Find where the given text appears and provide that cell's center as [x, y] coordinate. 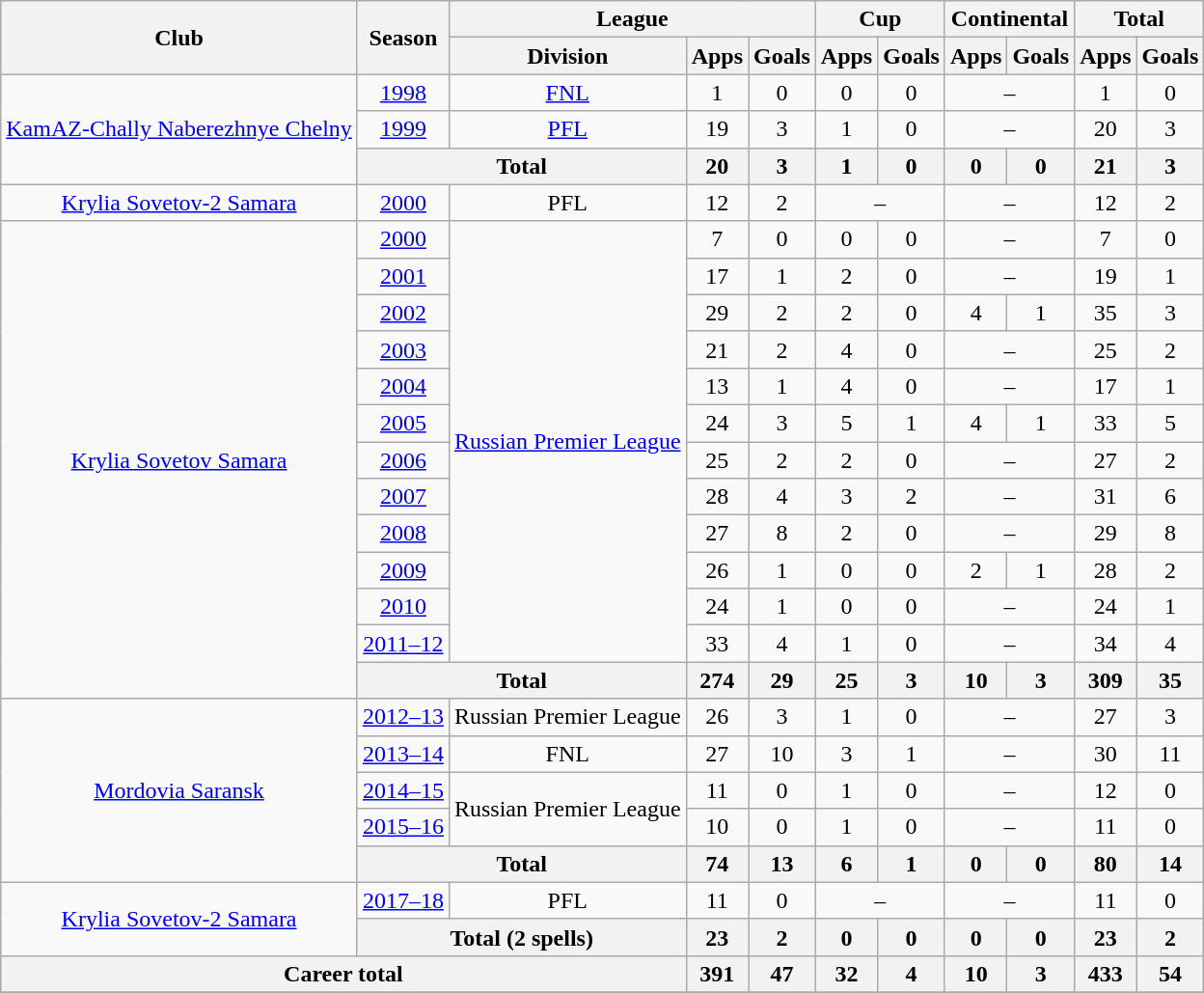
Krylia Sovetov Samara [179, 459]
Career total [343, 974]
54 [1170, 974]
League [632, 19]
2008 [403, 534]
14 [1170, 864]
2012–13 [403, 717]
30 [1106, 754]
KamAZ-Chally Naberezhnye Chelny [179, 129]
Division [567, 56]
274 [717, 680]
1998 [403, 93]
34 [1106, 644]
2010 [403, 607]
2015–16 [403, 827]
2017–18 [403, 900]
Season [403, 38]
Mordovia Saransk [179, 790]
391 [717, 974]
2001 [403, 276]
2005 [403, 423]
32 [846, 974]
Club [179, 38]
1999 [403, 129]
80 [1106, 864]
2011–12 [403, 644]
Total (2 spells) [521, 937]
31 [1106, 497]
2006 [403, 460]
2003 [403, 349]
Cup [880, 19]
433 [1106, 974]
74 [717, 864]
2009 [403, 570]
2004 [403, 386]
2014–15 [403, 790]
309 [1106, 680]
2013–14 [403, 754]
2002 [403, 313]
2007 [403, 497]
47 [782, 974]
Continental [1009, 19]
